Identify which cell holds the provided text, then report its [x, y] central coordinate. 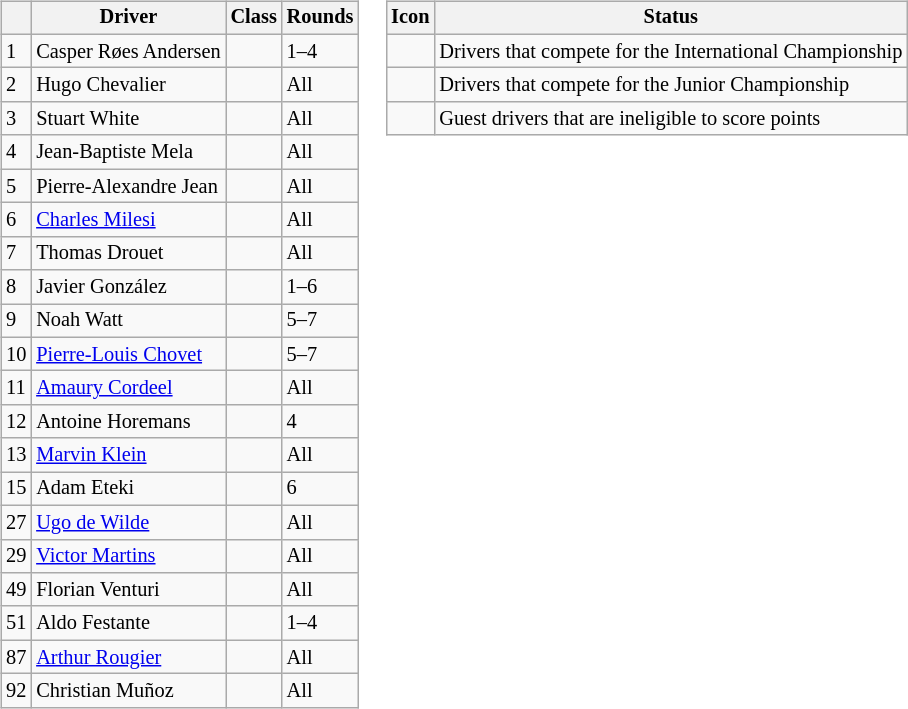
7 [16, 253]
Charles Milesi [128, 220]
11 [16, 388]
49 [16, 590]
Drivers that compete for the International Championship [670, 51]
Class [254, 18]
29 [16, 556]
Pierre-Louis Chovet [128, 354]
Stuart White [128, 119]
12 [16, 422]
Victor Martins [128, 556]
87 [16, 657]
Pierre-Alexandre Jean [128, 186]
Status [670, 18]
Aldo Festante [128, 623]
Driver [128, 18]
Ugo de Wilde [128, 522]
5 [16, 186]
8 [16, 287]
10 [16, 354]
Casper Røes Andersen [128, 51]
Amaury Cordeel [128, 388]
Florian Venturi [128, 590]
51 [16, 623]
Drivers that compete for the Junior Championship [670, 85]
Christian Muñoz [128, 691]
1–6 [320, 287]
Javier González [128, 287]
Thomas Drouet [128, 253]
Hugo Chevalier [128, 85]
Guest drivers that are ineligible to score points [670, 119]
Marvin Klein [128, 455]
92 [16, 691]
27 [16, 522]
15 [16, 489]
Icon [410, 18]
Jean-Baptiste Mela [128, 152]
13 [16, 455]
3 [16, 119]
1 [16, 51]
2 [16, 85]
Antoine Horemans [128, 422]
Rounds [320, 18]
Adam Eteki [128, 489]
Arthur Rougier [128, 657]
9 [16, 321]
Noah Watt [128, 321]
